Return [X, Y] of the center of cell containing provided text 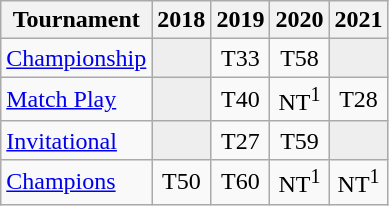
T28 [358, 100]
T50 [182, 182]
T59 [300, 140]
Tournament [76, 20]
Match Play [76, 100]
Champions [76, 182]
T58 [300, 58]
Invitational [76, 140]
2020 [300, 20]
T40 [240, 100]
T33 [240, 58]
T27 [240, 140]
2021 [358, 20]
2019 [240, 20]
2018 [182, 20]
Championship [76, 58]
T60 [240, 182]
